Return [x, y] of the center of cell containing provided text 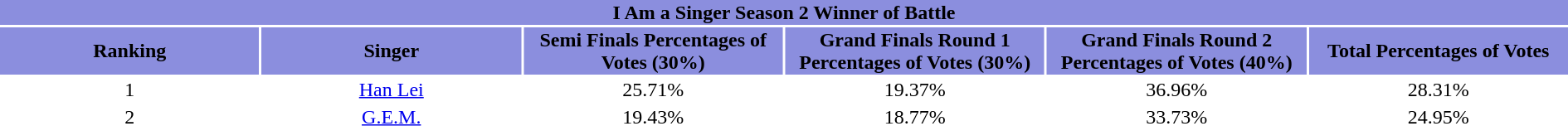
Grand Finals Round 2 Percentages of Votes (40%) [1176, 51]
Singer [391, 51]
36.96% [1176, 90]
28.31% [1439, 90]
19.37% [914, 90]
25.71% [653, 90]
Han Lei [391, 90]
Semi Finals Percentages of Votes (30%) [653, 51]
I Am a Singer Season 2 Winner of Battle [784, 12]
Ranking [129, 51]
1 [129, 90]
Grand Finals Round 1 Percentages of Votes (30%) [914, 51]
Total Percentages of Votes [1439, 51]
